Determine the (X, Y) coordinate at the center of the cell enclosing the given text.  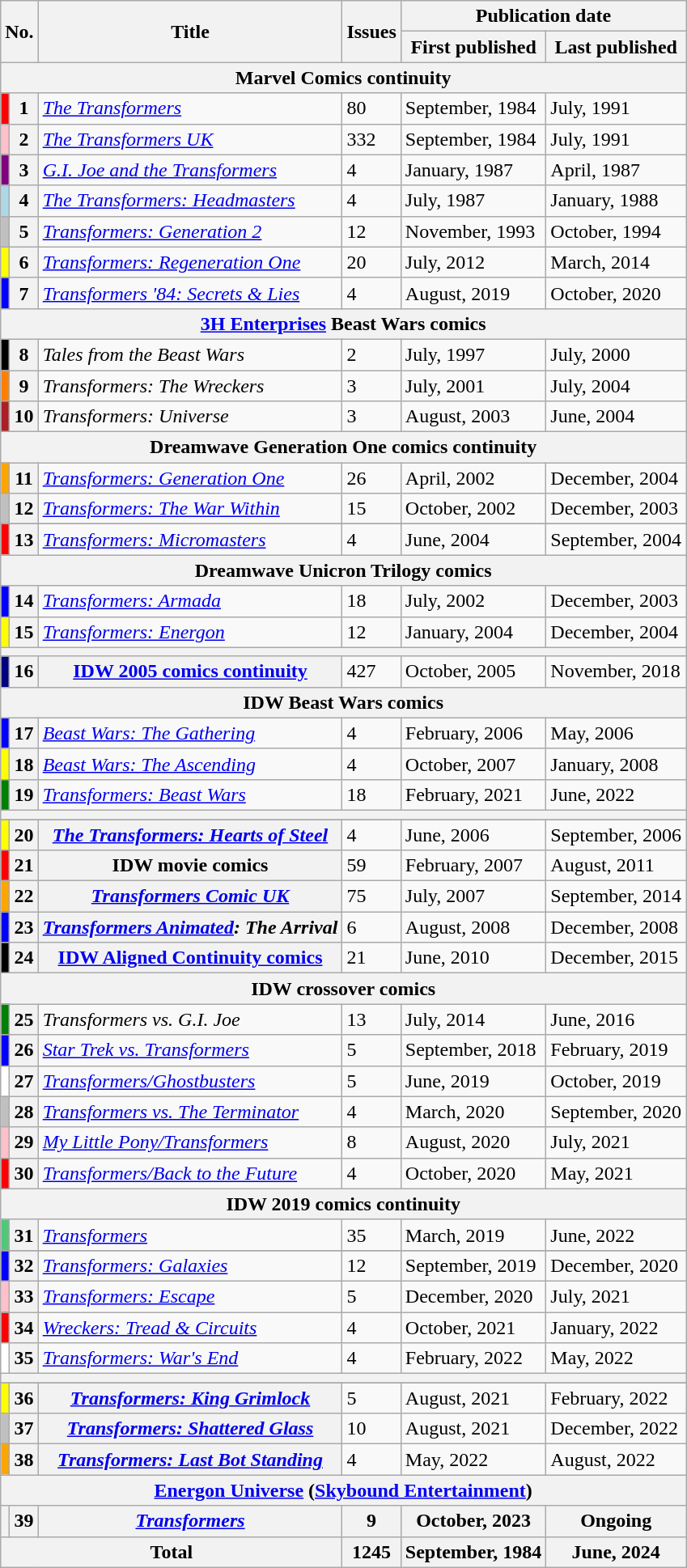
April, 1987 (617, 170)
January, 2004 (473, 632)
IDW Beast Wars comics (343, 702)
24 (24, 958)
IDW 2005 comics continuity (190, 672)
January, 2008 (617, 764)
The Transformers UK (190, 139)
August, 2022 (617, 1460)
July, 1987 (473, 201)
June, 2019 (473, 1081)
Transformers: Last Bot Standing (190, 1460)
25 (24, 1019)
October, 2021 (473, 1328)
Dreamwave Unicron Trilogy comics (343, 570)
Transformers vs. The Terminator (190, 1112)
August, 2008 (473, 927)
IDW movie comics (190, 866)
January, 1987 (473, 170)
Dreamwave Generation One comics continuity (343, 447)
Transformers Comic UK (190, 896)
Transformers: Armada (190, 601)
11 (24, 478)
Transformers: Shattered Glass (190, 1429)
February, 2007 (473, 866)
My Little Pony/Transformers (190, 1142)
37 (24, 1429)
33 (24, 1296)
1 (24, 108)
March, 2019 (473, 1235)
G.I. Joe and the Transformers (190, 170)
Tales from the Beast Wars (190, 354)
30 (24, 1173)
22 (24, 896)
Total (172, 1552)
The Transformers (190, 108)
27 (24, 1081)
October, 2002 (473, 509)
June, 2016 (617, 1019)
23 (24, 927)
Star Trek vs. Transformers (190, 1050)
October, 2023 (473, 1521)
Last published (617, 47)
Issues (371, 32)
Transformers: Micromasters (190, 540)
September, 2018 (473, 1050)
332 (371, 139)
17 (24, 733)
July, 2007 (473, 896)
Transformers: Generation One (190, 478)
May, 2021 (617, 1173)
IDW Aligned Continuity comics (190, 958)
October, 2007 (473, 764)
Ongoing (617, 1521)
July, 2001 (473, 386)
August, 2020 (473, 1142)
August, 2019 (473, 293)
January, 2022 (617, 1328)
June, 2006 (473, 834)
January, 1988 (617, 201)
September, 2006 (617, 834)
July, 1997 (473, 354)
7 (24, 293)
November, 1993 (473, 231)
Energon Universe (Skybound Entertainment) (343, 1490)
IDW 2019 comics continuity (343, 1204)
No. (19, 32)
Transformers Animated: The Arrival (190, 927)
1245 (371, 1552)
August, 2011 (617, 866)
October, 1994 (617, 231)
29 (24, 1142)
Transformers: Generation 2 (190, 231)
June, 2010 (473, 958)
Beast Wars: The Gathering (190, 733)
July, 2000 (617, 354)
31 (24, 1235)
March, 2020 (473, 1112)
Transformers vs. G.I. Joe (190, 1019)
The Transformers: Headmasters (190, 201)
December, 2015 (617, 958)
July, 2002 (473, 601)
Transformers '84: Secrets & Lies (190, 293)
Publication date (543, 16)
Transformers: Regeneration One (190, 262)
November, 2018 (617, 672)
Transformers: The Wreckers (190, 386)
Transformers: Galaxies (190, 1265)
16 (24, 672)
75 (371, 896)
February, 2006 (473, 733)
Transformers: Beast Wars (190, 795)
December, 2008 (617, 927)
36 (24, 1398)
3H Enterprises Beast Wars comics (343, 324)
The Transformers: Hearts of Steel (190, 834)
28 (24, 1112)
July, 2004 (617, 386)
April, 2002 (473, 478)
Title (190, 32)
June, 2024 (617, 1552)
August, 2003 (473, 417)
Transformers: Energon (190, 632)
February, 2021 (473, 795)
Transformers: Escape (190, 1296)
First published (473, 47)
September, 2019 (473, 1265)
38 (24, 1460)
32 (24, 1265)
December, 2022 (617, 1429)
Marvel Comics continuity (343, 78)
July, 2014 (473, 1019)
34 (24, 1328)
May, 2006 (617, 733)
October, 2005 (473, 672)
July, 2012 (473, 262)
February, 2019 (617, 1050)
Transformers/Back to the Future (190, 1173)
October, 2019 (617, 1081)
19 (24, 795)
September, 2004 (617, 540)
Transformers: King Grimlock (190, 1398)
39 (24, 1521)
14 (24, 601)
80 (371, 108)
September, 2020 (617, 1112)
59 (371, 866)
Transformers: The War Within (190, 509)
September, 2014 (617, 896)
Wreckers: Tread & Circuits (190, 1328)
Transformers/Ghostbusters (190, 1081)
IDW crossover comics (343, 989)
427 (371, 672)
Transformers: War's End (190, 1358)
Beast Wars: The Ascending (190, 764)
March, 2014 (617, 262)
Transformers: Universe (190, 417)
